Pinpoint the cell where the given text exists, returning its (x, y) midpoint coordinate. 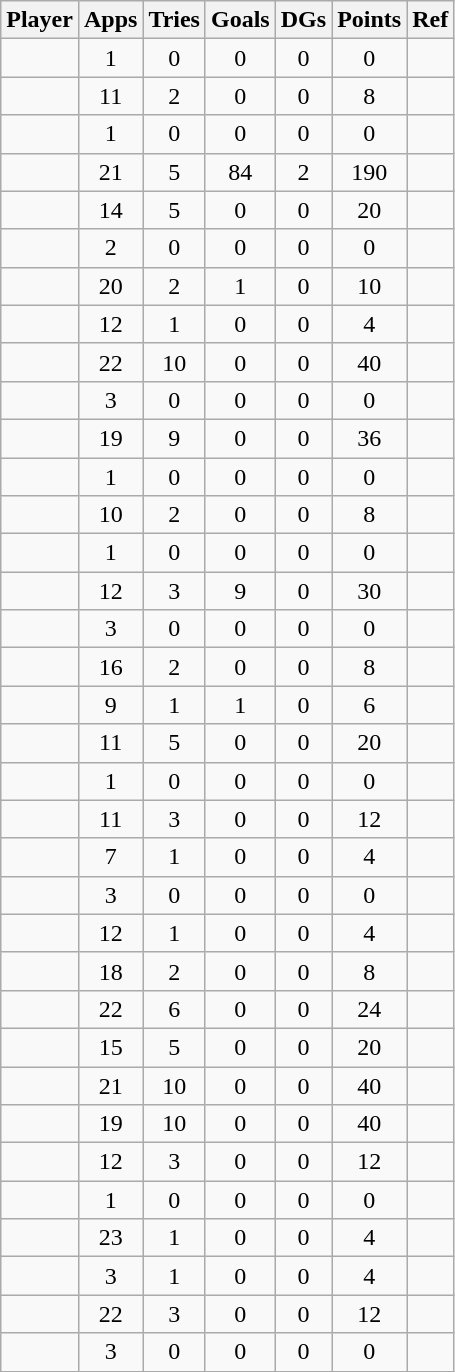
14 (110, 210)
24 (370, 1009)
Points (370, 20)
30 (370, 591)
18 (110, 971)
23 (110, 1238)
Apps (110, 20)
Player (40, 20)
84 (240, 172)
16 (110, 667)
Tries (174, 20)
DGs (303, 20)
15 (110, 1047)
36 (370, 438)
Ref (430, 20)
7 (110, 857)
Goals (240, 20)
190 (370, 172)
